Detect which cell encompasses the target text, then output its (x, y) center coordinate. 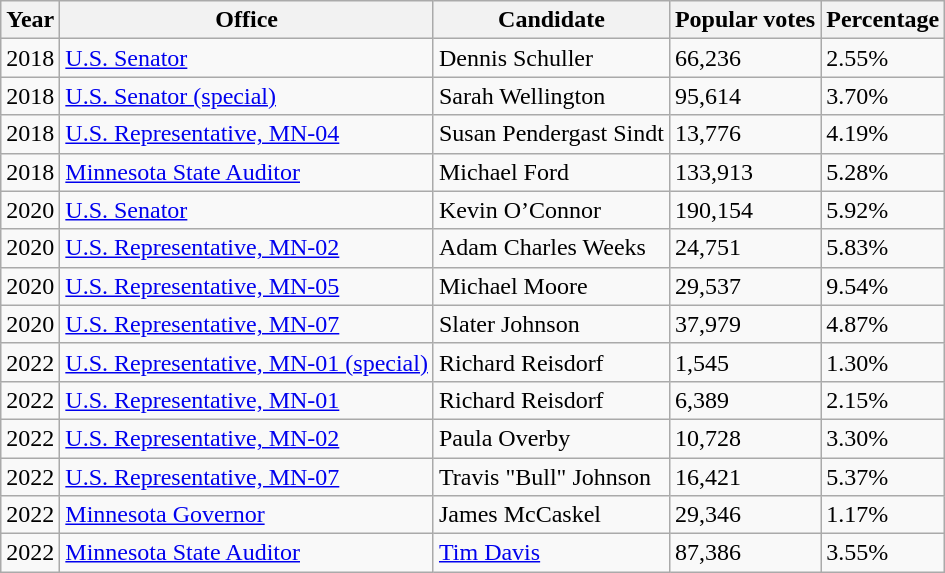
1.30% (883, 362)
Minnesota Governor (247, 515)
Paula Overby (551, 438)
U.S. Senator (special) (247, 96)
16,421 (744, 477)
6,389 (744, 400)
Slater Johnson (551, 324)
133,913 (744, 172)
3.55% (883, 553)
29,346 (744, 515)
Popular votes (744, 20)
1.17% (883, 515)
3.70% (883, 96)
Kevin O’Connor (551, 210)
5.92% (883, 210)
10,728 (744, 438)
9.54% (883, 286)
190,154 (744, 210)
5.28% (883, 172)
Michael Moore (551, 286)
James McCaskel (551, 515)
66,236 (744, 58)
3.30% (883, 438)
U.S. Representative, MN-01 (special) (247, 362)
5.37% (883, 477)
13,776 (744, 134)
29,537 (744, 286)
U.S. Representative, MN-04 (247, 134)
U.S. Representative, MN-05 (247, 286)
95,614 (744, 96)
Candidate (551, 20)
87,386 (744, 553)
Year (30, 20)
2.55% (883, 58)
Michael Ford (551, 172)
4.19% (883, 134)
5.83% (883, 248)
Adam Charles Weeks (551, 248)
4.87% (883, 324)
37,979 (744, 324)
Travis "Bull" Johnson (551, 477)
Sarah Wellington (551, 96)
2.15% (883, 400)
24,751 (744, 248)
U.S. Representative, MN-01 (247, 400)
Office (247, 20)
Tim Davis (551, 553)
Susan Pendergast Sindt (551, 134)
1,545 (744, 362)
Dennis Schuller (551, 58)
Percentage (883, 20)
